Identify which cell holds the provided text, then report its [X, Y] central coordinate. 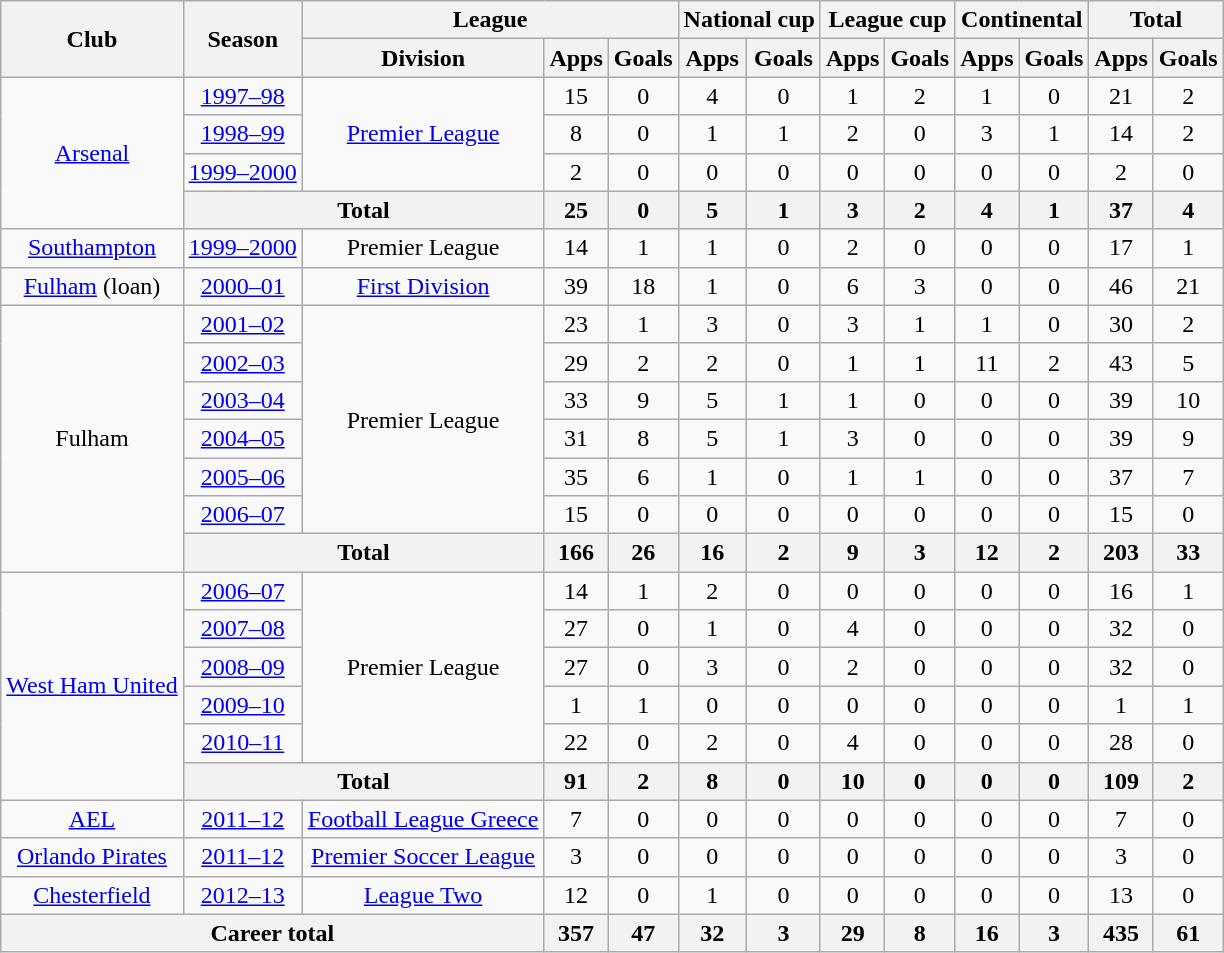
22 [576, 743]
2010–11 [242, 743]
Fulham [92, 438]
17 [1121, 248]
2012–13 [242, 895]
2009–10 [242, 705]
League cup [887, 20]
National cup [749, 20]
West Ham United [92, 686]
Career total [272, 933]
Division [423, 58]
61 [1188, 933]
109 [1121, 781]
Continental [1022, 20]
31 [576, 438]
2004–05 [242, 438]
1997–98 [242, 96]
46 [1121, 286]
2001–02 [242, 324]
Orlando Pirates [92, 857]
91 [576, 781]
2008–09 [242, 667]
Arsenal [92, 153]
League [490, 20]
2002–03 [242, 362]
28 [1121, 743]
23 [576, 324]
30 [1121, 324]
2000–01 [242, 286]
First Division [423, 286]
47 [643, 933]
2007–08 [242, 629]
Fulham (loan) [92, 286]
Premier Soccer League [423, 857]
11 [987, 362]
25 [576, 210]
13 [1121, 895]
35 [576, 477]
435 [1121, 933]
Season [242, 39]
166 [576, 553]
AEL [92, 819]
Chesterfield [92, 895]
Football League Greece [423, 819]
2005–06 [242, 477]
43 [1121, 362]
26 [643, 553]
Club [92, 39]
1998–99 [242, 134]
203 [1121, 553]
18 [643, 286]
2003–04 [242, 400]
Southampton [92, 248]
357 [576, 933]
League Two [423, 895]
